From the cell containing the given text, extract its center point as [x, y] coordinate. 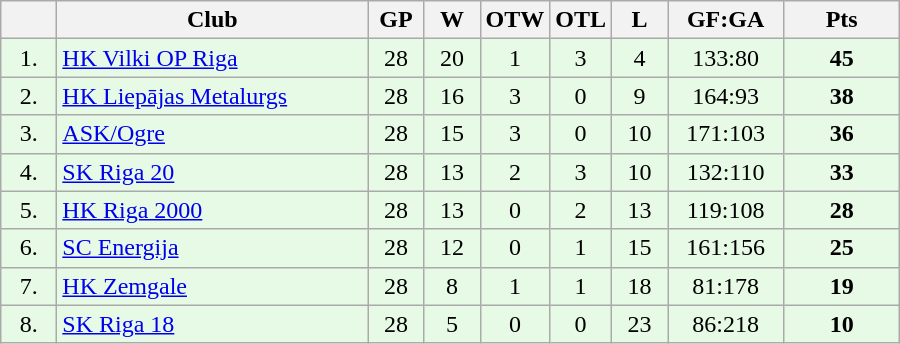
86:218 [726, 324]
GP [396, 20]
HK Riga 2000 [212, 210]
161:156 [726, 248]
9 [640, 96]
L [640, 20]
5 [452, 324]
ASK/Ogre [212, 134]
12 [452, 248]
133:80 [726, 58]
SK Riga 20 [212, 172]
OTL [581, 20]
OTW [515, 20]
SC Energija [212, 248]
5. [29, 210]
132:110 [726, 172]
7. [29, 286]
Pts [842, 20]
25 [842, 248]
3. [29, 134]
36 [842, 134]
18 [640, 286]
4 [640, 58]
171:103 [726, 134]
19 [842, 286]
164:93 [726, 96]
1. [29, 58]
20 [452, 58]
HK Zemgale [212, 286]
16 [452, 96]
Club [212, 20]
8 [452, 286]
4. [29, 172]
119:108 [726, 210]
HK Vilki OP Riga [212, 58]
81:178 [726, 286]
23 [640, 324]
GF:GA [726, 20]
HK Liepājas Metalurgs [212, 96]
SK Riga 18 [212, 324]
45 [842, 58]
8. [29, 324]
W [452, 20]
38 [842, 96]
6. [29, 248]
33 [842, 172]
2. [29, 96]
